Return [X, Y] of the center of cell containing provided text 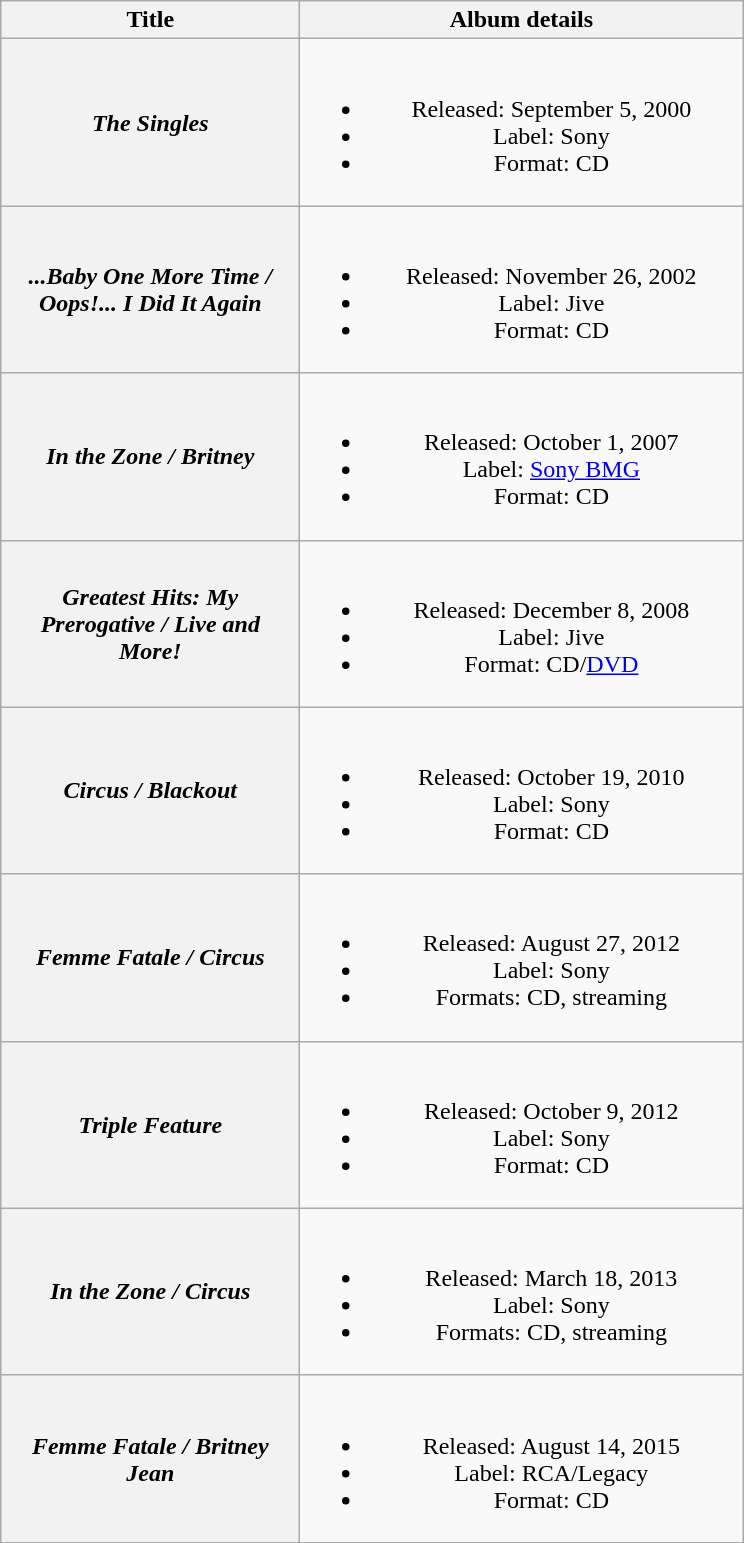
Released: March 18, 2013Label: SonyFormats: CD, streaming [522, 1292]
In the Zone / Britney [150, 456]
Released: September 5, 2000Label: SonyFormat: CD [522, 122]
Released: October 9, 2012Label: SonyFormat: CD [522, 1124]
Released: August 27, 2012Label: SonyFormats: CD, streaming [522, 958]
Title [150, 20]
Released: December 8, 2008Label: JiveFormat: CD/DVD [522, 624]
In the Zone / Circus [150, 1292]
Album details [522, 20]
Released: October 1, 2007Label: Sony BMGFormat: CD [522, 456]
Released: August 14, 2015Label: RCA/LegacyFormat: CD [522, 1458]
Greatest Hits: MyPrerogative / Live andMore! [150, 624]
Femme Fatale / Britney Jean [150, 1458]
The Singles [150, 122]
Circus / Blackout [150, 790]
Femme Fatale / Circus [150, 958]
Released: October 19, 2010Label: SonyFormat: CD [522, 790]
...Baby One More Time /Oops!... I Did It Again [150, 290]
Released: November 26, 2002Label: JiveFormat: CD [522, 290]
Triple Feature [150, 1124]
